Extract the [x, y] coordinate from the center of the cell holding the provided text.  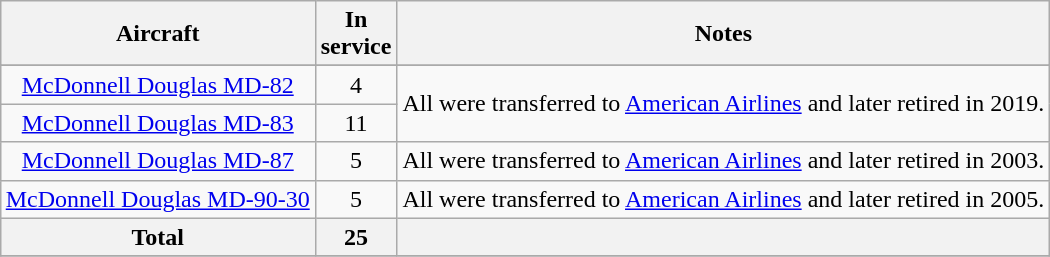
11 [356, 123]
McDonnell Douglas MD-83 [158, 123]
Total [158, 237]
25 [356, 237]
All were transferred to American Airlines and later retired in 2019. [724, 104]
All were transferred to American Airlines and later retired in 2003. [724, 161]
McDonnell Douglas MD-82 [158, 85]
4 [356, 85]
McDonnell Douglas MD-87 [158, 161]
Inservice [356, 34]
Aircraft [158, 34]
All were transferred to American Airlines and later retired in 2005. [724, 199]
McDonnell Douglas MD-90-30 [158, 199]
Notes [724, 34]
